Output the [X, Y] coordinate of the center of the cell containing the given text.  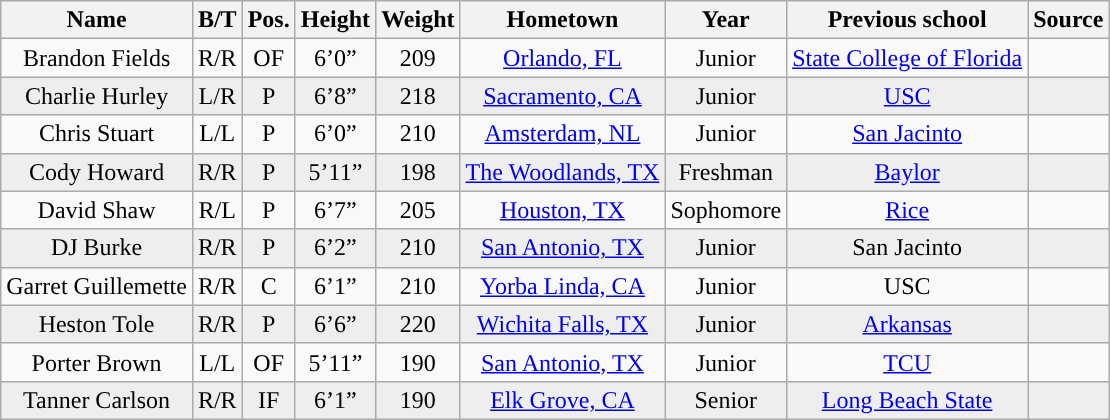
Elk Grove, CA [562, 400]
198 [418, 172]
Hometown [562, 20]
Orlando, FL [562, 58]
Heston Tole [97, 324]
Rice [908, 210]
R/L [217, 210]
Wichita Falls, TX [562, 324]
Yorba Linda, CA [562, 286]
209 [418, 58]
B/T [217, 20]
6’6” [335, 324]
The Woodlands, TX [562, 172]
Source [1068, 20]
6’7” [335, 210]
Tanner Carlson [97, 400]
Porter Brown [97, 362]
205 [418, 210]
C [268, 286]
Pos. [268, 20]
Weight [418, 20]
David Shaw [97, 210]
Chris Stuart [97, 134]
L/R [217, 96]
220 [418, 324]
Houston, TX [562, 210]
6’2” [335, 248]
Garret Guillemette [97, 286]
Arkansas [908, 324]
Height [335, 20]
Freshman [726, 172]
TCU [908, 362]
Charlie Hurley [97, 96]
IF [268, 400]
Year [726, 20]
Long Beach State [908, 400]
Previous school [908, 20]
Amsterdam, NL [562, 134]
Brandon Fields [97, 58]
Cody Howard [97, 172]
Sophomore [726, 210]
218 [418, 96]
Sacramento, CA [562, 96]
DJ Burke [97, 248]
Baylor [908, 172]
Senior [726, 400]
State College of Florida [908, 58]
Name [97, 20]
6’8” [335, 96]
